From the cell containing the given text, extract its center point as (x, y) coordinate. 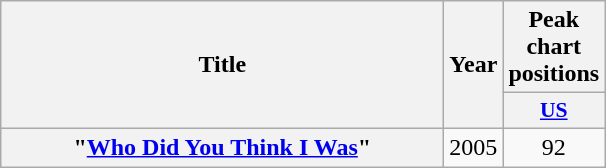
US (554, 111)
92 (554, 147)
Year (474, 65)
Peak chart positions (554, 47)
"Who Did You Think I Was" (222, 147)
Title (222, 65)
2005 (474, 147)
